Pinpoint the cell where the given text exists, returning its (x, y) midpoint coordinate. 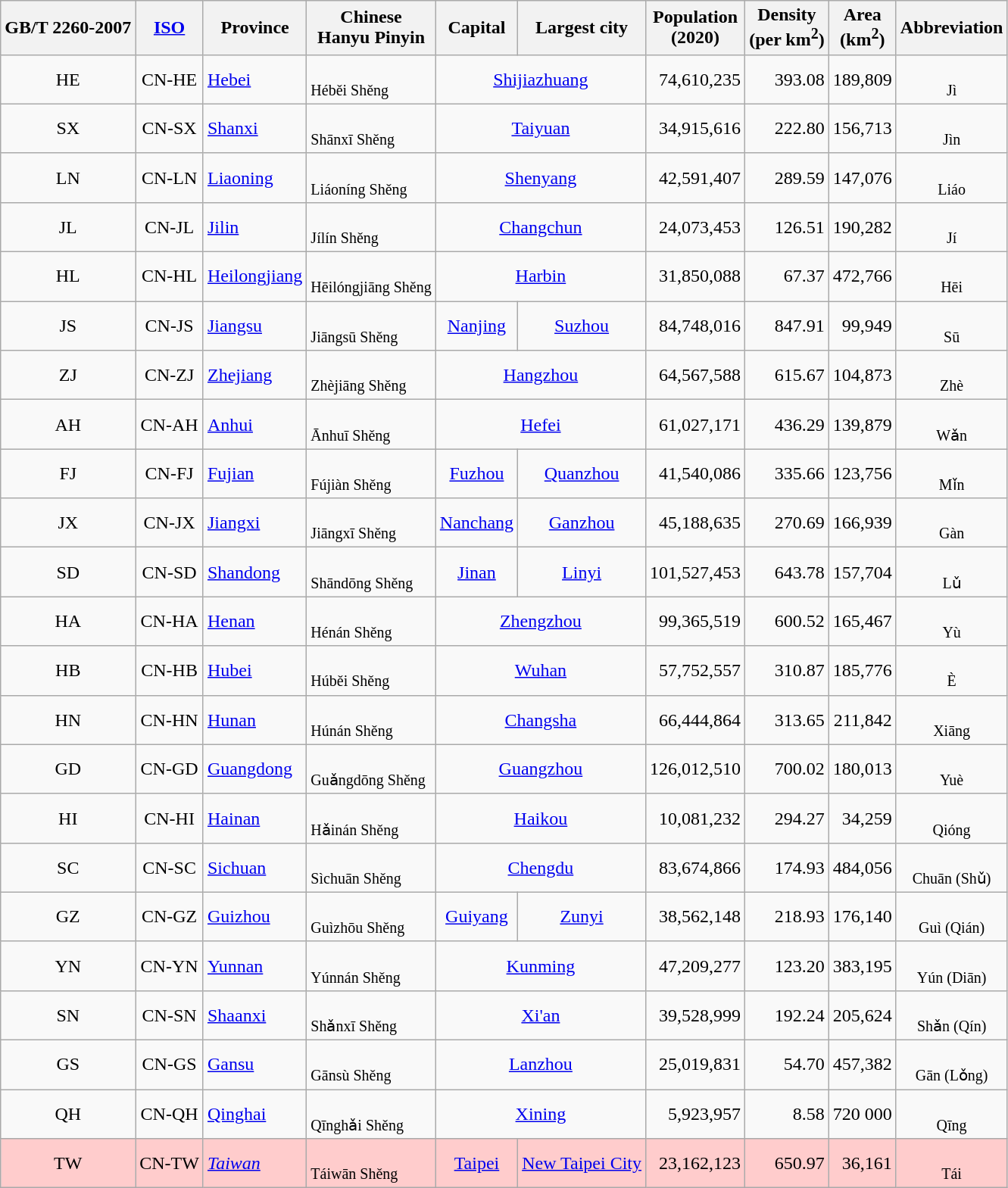
SN (68, 1015)
Jiangxi (254, 522)
HL (68, 277)
Xiāng (951, 719)
Wǎn (951, 424)
Chengdu (541, 868)
Linyi (582, 572)
Population(2020) (695, 28)
205,624 (862, 1015)
Area(km2) (862, 28)
Mǐn (951, 474)
ISO (170, 28)
JX (68, 522)
Jilin (254, 227)
156,713 (862, 129)
Wuhan (541, 671)
Shanxi (254, 129)
Changchun (541, 227)
84,748,016 (695, 326)
Guiyang (476, 916)
Hēilóngjiāng Shěng (371, 277)
650.97 (788, 1163)
393.08 (788, 79)
270.69 (788, 522)
Gānsù Shěng (371, 1065)
Taipei (476, 1163)
CN-QH (170, 1115)
Guangzhou (541, 769)
Chuān (Shǔ) (951, 868)
Hēi (951, 277)
Héběi Shěng (371, 79)
Shǎnxī Shěng (371, 1015)
Yù (951, 621)
157,704 (862, 572)
Liáoníng Shěng (371, 177)
Capital (476, 28)
Fuzhou (476, 474)
185,776 (862, 671)
YN (68, 966)
700.02 (788, 769)
Hǎinán Shěng (371, 818)
25,019,831 (695, 1065)
313.65 (788, 719)
Ānhuī Shěng (371, 424)
472,766 (862, 277)
310.87 (788, 671)
Yún (Diān) (951, 966)
ChineseHanyu Pinyin (371, 28)
99,949 (862, 326)
34,259 (862, 818)
Yunnan (254, 966)
Anhui (254, 424)
SC (68, 868)
126,012,510 (695, 769)
Tái (951, 1163)
10,081,232 (695, 818)
Density(per km2) (788, 28)
42,591,407 (695, 177)
Haikou (541, 818)
CN-HE (170, 79)
QH (68, 1115)
CN-HA (170, 621)
Shijiazhuang (541, 79)
218.93 (788, 916)
HI (68, 818)
HN (68, 719)
600.52 (788, 621)
Shandong (254, 572)
64,567,588 (695, 376)
Guizhou (254, 916)
Húběi Shěng (371, 671)
Qióng (951, 818)
166,939 (862, 522)
484,056 (862, 868)
Largest city (582, 28)
Shenyang (541, 177)
CN-HL (170, 277)
Jiāngxī Shěng (371, 522)
Qinghai (254, 1115)
189,809 (862, 79)
CN-SD (170, 572)
Lanzhou (541, 1065)
Qīng (951, 1115)
Gān (Lǒng) (951, 1065)
190,282 (862, 227)
HA (68, 621)
CN-SC (170, 868)
Shǎn (Qín) (951, 1015)
5,923,957 (695, 1115)
Húnán Shěng (371, 719)
61,027,171 (695, 424)
Taiwan (254, 1163)
Hunan (254, 719)
457,382 (862, 1065)
Nanchang (476, 522)
CN-HB (170, 671)
CN-AH (170, 424)
Guì (Qián) (951, 916)
Guìzhōu Shěng (371, 916)
Abbreviation (951, 28)
JL (68, 227)
180,013 (862, 769)
GS (68, 1065)
SD (68, 572)
383,195 (862, 966)
643.78 (788, 572)
83,674,866 (695, 868)
67.37 (788, 277)
Lǔ (951, 572)
101,527,453 (695, 572)
Harbin (541, 277)
165,467 (862, 621)
Guǎngdōng Shěng (371, 769)
436.29 (788, 424)
24,073,453 (695, 227)
Liáo (951, 177)
CN-JX (170, 522)
139,879 (862, 424)
720 000 (862, 1115)
CN-FJ (170, 474)
CN-SN (170, 1015)
Fújiàn Shěng (371, 474)
CN-ZJ (170, 376)
Sū (951, 326)
Jí (951, 227)
Sichuan (254, 868)
HE (68, 79)
Jìn (951, 129)
Xining (541, 1115)
Jílín Shěng (371, 227)
Xi'an (541, 1015)
CN-HN (170, 719)
Hubei (254, 671)
34,915,616 (695, 129)
Quanzhou (582, 474)
Suzhou (582, 326)
147,076 (862, 177)
CN-GD (170, 769)
Fujian (254, 474)
335.66 (788, 474)
CN-TW (170, 1163)
Changsha (541, 719)
Zhejiang (254, 376)
222.80 (788, 129)
New Taipei City (582, 1163)
CN-JL (170, 227)
23,162,123 (695, 1163)
Hefei (541, 424)
41,540,086 (695, 474)
8.58 (788, 1115)
CN-HI (170, 818)
192.24 (788, 1015)
38,562,148 (695, 916)
Nanjing (476, 326)
294.27 (788, 818)
FJ (68, 474)
Shaanxi (254, 1015)
176,140 (862, 916)
Shāndōng Shěng (371, 572)
Hangzhou (541, 376)
CN-GS (170, 1065)
Jiāngsū Shěng (371, 326)
HB (68, 671)
GZ (68, 916)
AH (68, 424)
Sìchuān Shěng (371, 868)
Kunming (541, 966)
Táiwān Shěng (371, 1163)
Taiyuan (541, 129)
31,850,088 (695, 277)
174.93 (788, 868)
Gansu (254, 1065)
LN (68, 177)
JS (68, 326)
Yúnnán Shěng (371, 966)
211,842 (862, 719)
104,873 (862, 376)
Shānxī Shěng (371, 129)
Jì (951, 79)
47,209,277 (695, 966)
TW (68, 1163)
99,365,519 (695, 621)
Guangdong (254, 769)
Hainan (254, 818)
36,161 (862, 1163)
Ganzhou (582, 522)
CN-LN (170, 177)
615.67 (788, 376)
74,610,235 (695, 79)
Heilongjiang (254, 277)
126.51 (788, 227)
Hénán Shěng (371, 621)
CN-JS (170, 326)
123.20 (788, 966)
847.91 (788, 326)
Province (254, 28)
Yuè (951, 769)
Zunyi (582, 916)
Zhengzhou (541, 621)
GD (68, 769)
GB/T 2260-2007 (68, 28)
È (951, 671)
289.59 (788, 177)
57,752,557 (695, 671)
39,528,999 (695, 1015)
Jiangsu (254, 326)
Liaoning (254, 177)
CN-SX (170, 129)
Zhè (951, 376)
ZJ (68, 376)
66,444,864 (695, 719)
Zhèjiāng Shěng (371, 376)
CN-YN (170, 966)
Gàn (951, 522)
Jinan (476, 572)
CN-GZ (170, 916)
Henan (254, 621)
Qīnghǎi Shěng (371, 1115)
SX (68, 129)
Hebei (254, 79)
45,188,635 (695, 522)
123,756 (862, 474)
54.70 (788, 1065)
